Detect which cell encompasses the target text, then output its [x, y] center coordinate. 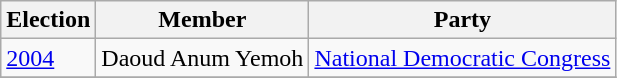
Party [462, 20]
Election [48, 20]
Member [202, 20]
National Democratic Congress [462, 58]
2004 [48, 58]
Daoud Anum Yemoh [202, 58]
